Find where the given text appears and provide that cell's center as (X, Y) coordinate. 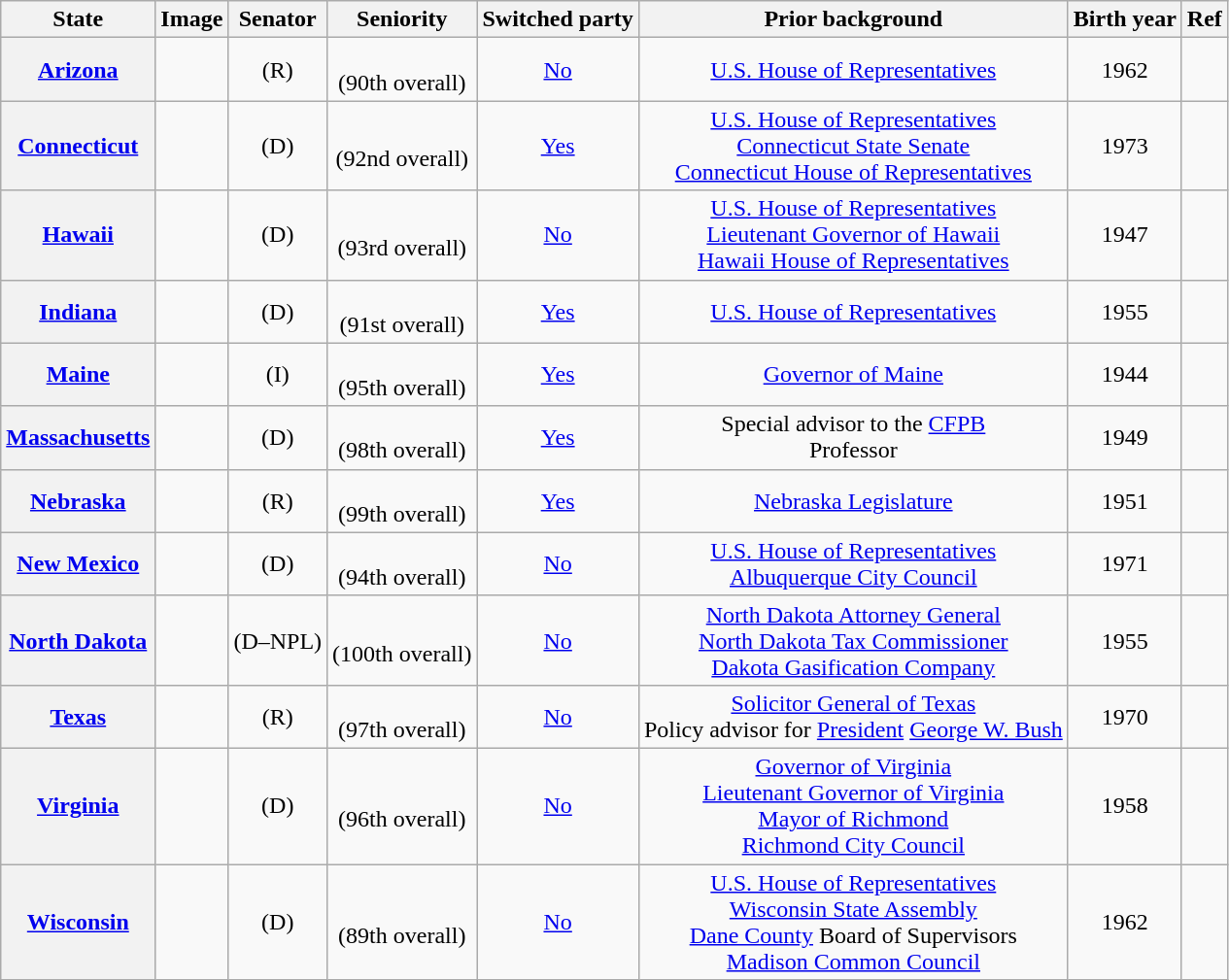
(91st overall) (402, 311)
Wisconsin (78, 923)
Massachusetts (78, 437)
Maine (78, 375)
Image (192, 19)
Special advisor to the CFPBProfessor (853, 437)
Governor of VirginiaLieutenant Governor of VirginiaMayor of RichmondRichmond City Council (853, 806)
(100th overall) (402, 640)
New Mexico (78, 563)
(94th overall) (402, 563)
Indiana (78, 311)
Prior background (853, 19)
U.S. House of RepresentativesLieutenant Governor of HawaiiHawaii House of Representatives (853, 235)
(D–NPL) (278, 640)
Texas (78, 717)
Ref (1205, 19)
(89th overall) (402, 923)
1970 (1125, 717)
U.S. House of RepresentativesAlbuquerque City Council (853, 563)
Nebraska Legislature (853, 501)
State (78, 19)
Hawaii (78, 235)
Virginia (78, 806)
1944 (1125, 375)
(98th overall) (402, 437)
(99th overall) (402, 501)
1971 (1125, 563)
North Dakota Attorney GeneralNorth Dakota Tax CommissionerDakota Gasification Company (853, 640)
1958 (1125, 806)
Birth year (1125, 19)
Connecticut (78, 146)
U.S. House of RepresentativesWisconsin State AssemblyDane County Board of SupervisorsMadison Common Council (853, 923)
(97th overall) (402, 717)
Nebraska (78, 501)
1973 (1125, 146)
Seniority (402, 19)
(93rd overall) (402, 235)
Governor of Maine (853, 375)
1947 (1125, 235)
(95th overall) (402, 375)
Switched party (558, 19)
(I) (278, 375)
Senator (278, 19)
1949 (1125, 437)
(96th overall) (402, 806)
North Dakota (78, 640)
1951 (1125, 501)
Arizona (78, 70)
(92nd overall) (402, 146)
Solicitor General of TexasPolicy advisor for President George W. Bush (853, 717)
(90th overall) (402, 70)
U.S. House of RepresentativesConnecticut State SenateConnecticut House of Representatives (853, 146)
